Scan for the cell matching the given text and deliver its (x, y) coordinate at center. 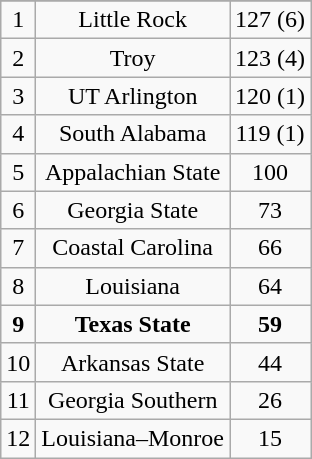
Louisiana–Monroe (133, 438)
64 (270, 286)
Arkansas State (133, 362)
1 (18, 20)
11 (18, 400)
59 (270, 324)
South Alabama (133, 134)
15 (270, 438)
Troy (133, 58)
Georgia State (133, 210)
66 (270, 248)
UT Arlington (133, 96)
5 (18, 172)
Little Rock (133, 20)
Appalachian State (133, 172)
123 (4) (270, 58)
8 (18, 286)
44 (270, 362)
Coastal Carolina (133, 248)
2 (18, 58)
73 (270, 210)
4 (18, 134)
7 (18, 248)
12 (18, 438)
Louisiana (133, 286)
100 (270, 172)
127 (6) (270, 20)
9 (18, 324)
3 (18, 96)
Texas State (133, 324)
Georgia Southern (133, 400)
120 (1) (270, 96)
6 (18, 210)
10 (18, 362)
26 (270, 400)
119 (1) (270, 134)
